Provide the (x, y) coordinate of the cell's center where the given text is located.  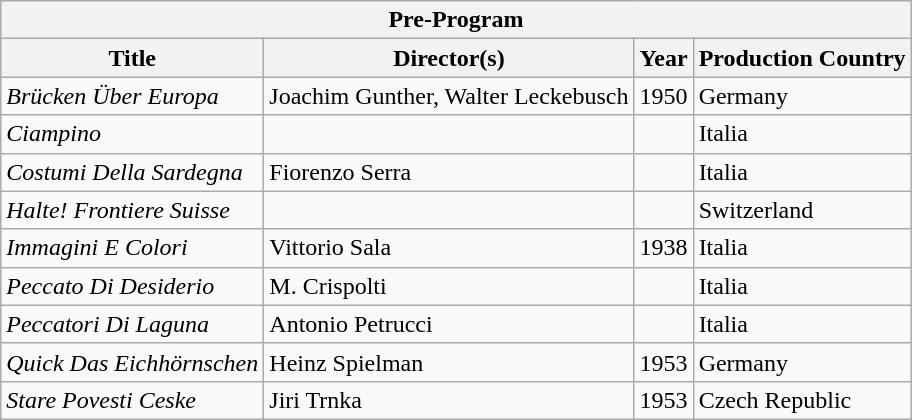
1938 (664, 248)
Immagini E Colori (132, 248)
Stare Povesti Ceske (132, 400)
Joachim Gunther, Walter Leckebusch (449, 96)
Costumi Della Sardegna (132, 172)
Production Country (802, 58)
Year (664, 58)
Jiri Trnka (449, 400)
Czech Republic (802, 400)
Fiorenzo Serra (449, 172)
Peccato Di Desiderio (132, 286)
M. Crispolti (449, 286)
Quick Das Eichhörnschen (132, 362)
Antonio Petrucci (449, 324)
Vittorio Sala (449, 248)
Director(s) (449, 58)
Peccatori Di Laguna (132, 324)
Ciampino (132, 134)
Switzerland (802, 210)
Title (132, 58)
Pre-Program (456, 20)
Halte! Frontiere Suisse (132, 210)
Brücken Über Europa (132, 96)
1950 (664, 96)
Heinz Spielman (449, 362)
